Determine the (x, y) coordinate at the center of the cell enclosing the given text.  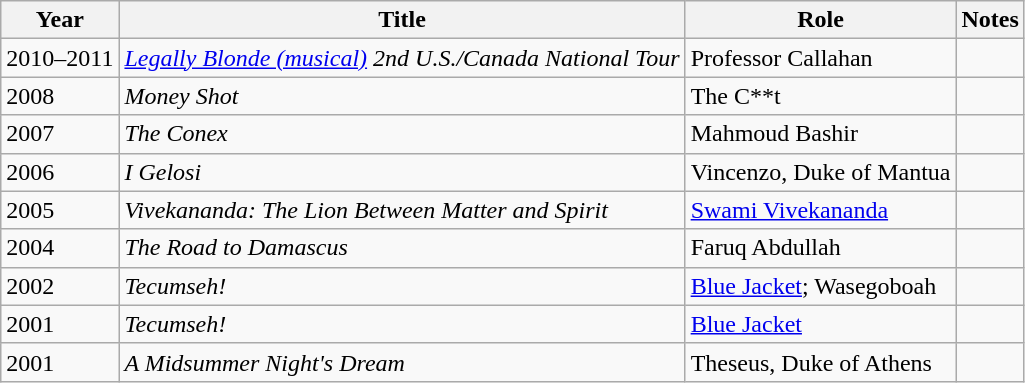
Money Shot (402, 96)
I Gelosi (402, 172)
Legally Blonde (musical) 2nd U.S./Canada National Tour (402, 58)
A Midsummer Night's Dream (402, 362)
Role (820, 20)
2004 (60, 248)
Blue Jacket; Wasegoboah (820, 286)
2005 (60, 210)
Notes (990, 20)
Professor Callahan (820, 58)
Vincenzo, Duke of Mantua (820, 172)
The C**t (820, 96)
Theseus, Duke of Athens (820, 362)
Mahmoud Bashir (820, 134)
The Conex (402, 134)
2006 (60, 172)
2010–2011 (60, 58)
Title (402, 20)
2008 (60, 96)
The Road to Damascus (402, 248)
2007 (60, 134)
Vivekananda: The Lion Between Matter and Spirit (402, 210)
2002 (60, 286)
Swami Vivekananda (820, 210)
Year (60, 20)
Blue Jacket (820, 324)
Faruq Abdullah (820, 248)
